Determine the (x, y) coordinate at the center of the cell enclosing the given text.  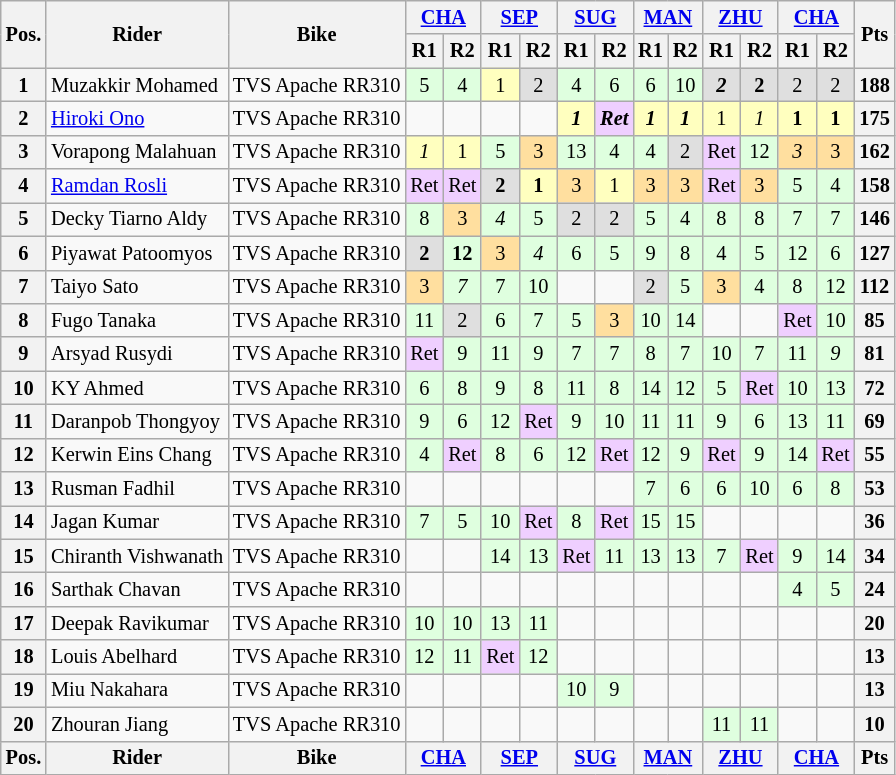
Sarthak Chavan (137, 589)
Kerwin Eins Chang (137, 455)
Chiranth Vishwanath (137, 556)
112 (874, 287)
16 (24, 589)
24 (874, 589)
162 (874, 152)
Taiyo Sato (137, 287)
Daranpob Thongyoy (137, 421)
188 (874, 85)
Deepak Ravikumar (137, 623)
69 (874, 421)
85 (874, 320)
Piyawat Patoomyos (137, 253)
175 (874, 118)
Ramdan Rosli (137, 186)
Muzakkir Mohamed (137, 85)
18 (24, 657)
Vorapong Malahuan (137, 152)
17 (24, 623)
81 (874, 354)
Arsyad Rusydi (137, 354)
Zhouran Jiang (137, 724)
Rusman Fadhil (137, 489)
Hiroki Ono (137, 118)
19 (24, 690)
55 (874, 455)
72 (874, 388)
Fugo Tanaka (137, 320)
158 (874, 186)
53 (874, 489)
146 (874, 219)
Decky Tiarno Aldy (137, 219)
Jagan Kumar (137, 522)
Miu Nakahara (137, 690)
36 (874, 522)
34 (874, 556)
Louis Abelhard (137, 657)
KY Ahmed (137, 388)
127 (874, 253)
